Return (X, Y) of the center of cell containing provided text 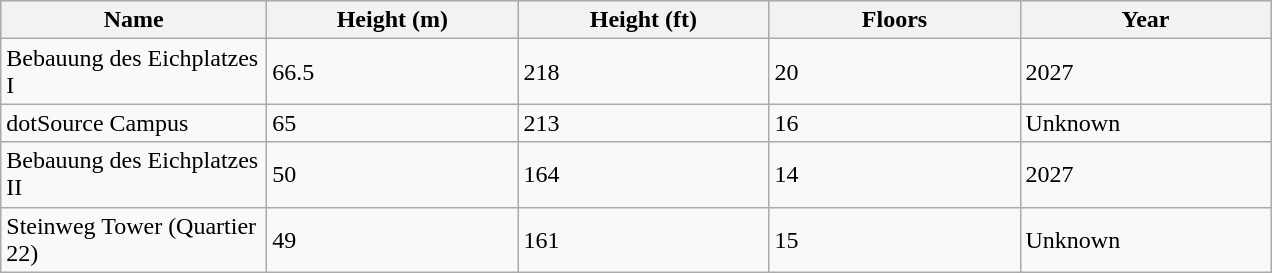
218 (644, 72)
Floors (894, 20)
dotSource Campus (134, 123)
Year (1146, 20)
Bebauung des Eichplatzes II (134, 174)
Height (m) (392, 20)
49 (392, 240)
20 (894, 72)
213 (644, 123)
Bebauung des Eichplatzes I (134, 72)
16 (894, 123)
Name (134, 20)
65 (392, 123)
Height (ft) (644, 20)
Steinweg Tower (Quartier 22) (134, 240)
66.5 (392, 72)
50 (392, 174)
164 (644, 174)
161 (644, 240)
15 (894, 240)
14 (894, 174)
